Extract the [X, Y] coordinate from the center of the cell holding the provided text.  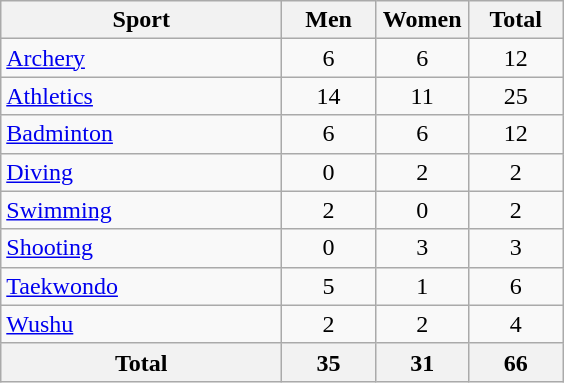
11 [422, 96]
Badminton [142, 134]
Diving [142, 172]
Wushu [142, 324]
Swimming [142, 210]
Athletics [142, 96]
Women [422, 20]
Archery [142, 58]
1 [422, 286]
31 [422, 362]
14 [329, 96]
Men [329, 20]
66 [516, 362]
Taekwondo [142, 286]
25 [516, 96]
35 [329, 362]
Sport [142, 20]
4 [516, 324]
Shooting [142, 248]
5 [329, 286]
